Locate the cell with the specified text and output its [x, y] center coordinate. 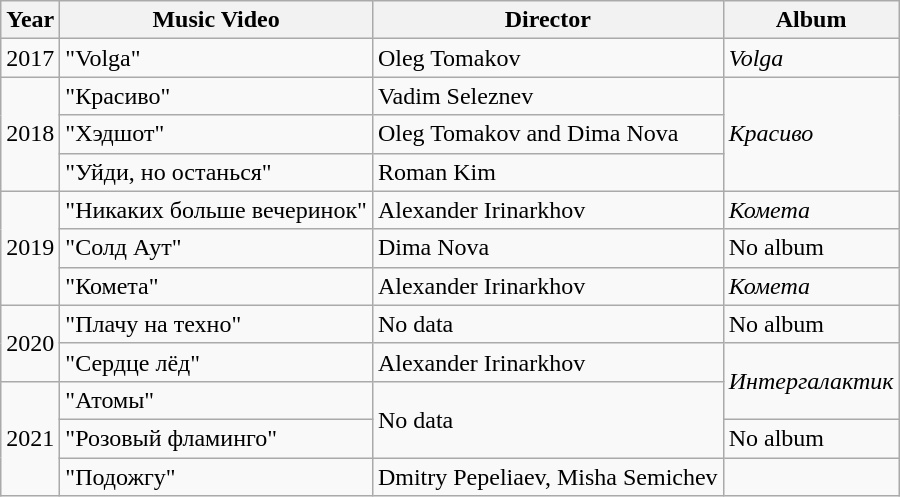
Dmitry Pepeliaev, Misha Semichev [548, 477]
"Солд Аут" [216, 248]
Oleg Tomakov and Dima Nova [548, 134]
2021 [30, 438]
Dima Nova [548, 248]
Красиво [811, 134]
"Хэдшот" [216, 134]
"Атомы" [216, 400]
2017 [30, 58]
2020 [30, 343]
Roman Kim [548, 172]
Director [548, 20]
"Плачу на техно" [216, 324]
Album [811, 20]
2019 [30, 248]
Oleg Tomakov [548, 58]
"Volga" [216, 58]
2018 [30, 134]
"Комета" [216, 286]
"Красиво" [216, 96]
Volga [811, 58]
Vadim Seleznev [548, 96]
"Подожгу" [216, 477]
"Розовый фламинго" [216, 438]
"Уйди, но останься" [216, 172]
Интергалактик [811, 381]
Year [30, 20]
"Сердце лёд" [216, 362]
Music Video [216, 20]
"Никаких больше вечеринок" [216, 210]
